From the cell containing the given text, extract its center point as (X, Y) coordinate. 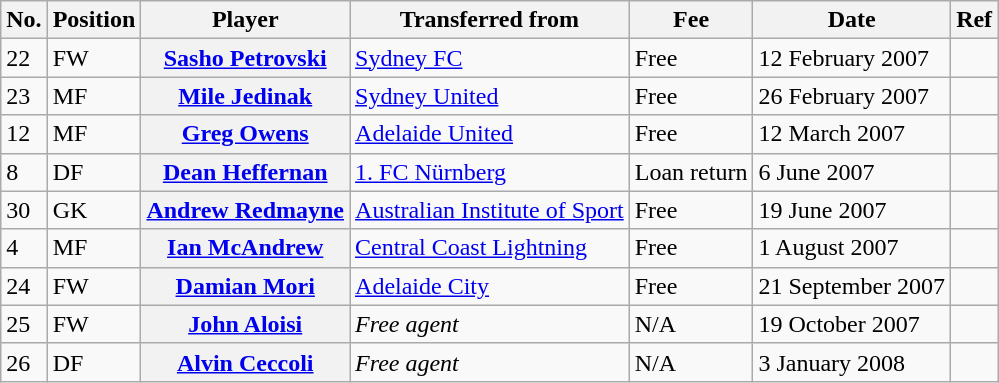
6 June 2007 (852, 172)
Mile Jedinak (246, 96)
Andrew Redmayne (246, 210)
Loan return (691, 172)
Australian Institute of Sport (490, 210)
19 June 2007 (852, 210)
30 (24, 210)
12 February 2007 (852, 58)
4 (24, 248)
26 February 2007 (852, 96)
1. FC Nürnberg (490, 172)
Dean Heffernan (246, 172)
Ian McAndrew (246, 248)
Player (246, 20)
John Aloisi (246, 324)
3 January 2008 (852, 362)
Adelaide United (490, 134)
1 August 2007 (852, 248)
21 September 2007 (852, 286)
Alvin Ceccoli (246, 362)
26 (24, 362)
Transferred from (490, 20)
Adelaide City (490, 286)
Fee (691, 20)
Date (852, 20)
12 (24, 134)
19 October 2007 (852, 324)
Sasho Petrovski (246, 58)
Position (94, 20)
12 March 2007 (852, 134)
22 (24, 58)
GK (94, 210)
Damian Mori (246, 286)
23 (24, 96)
8 (24, 172)
Ref (974, 20)
No. (24, 20)
24 (24, 286)
Sydney FC (490, 58)
Central Coast Lightning (490, 248)
Greg Owens (246, 134)
Sydney United (490, 96)
25 (24, 324)
